For the text-containing cell, return its midpoint in (X, Y) coordinate format. 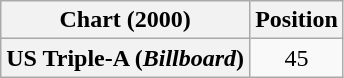
US Triple-A (Billboard) (126, 58)
Chart (2000) (126, 20)
45 (297, 58)
Position (297, 20)
